From the cell containing the given text, extract its center point as (X, Y) coordinate. 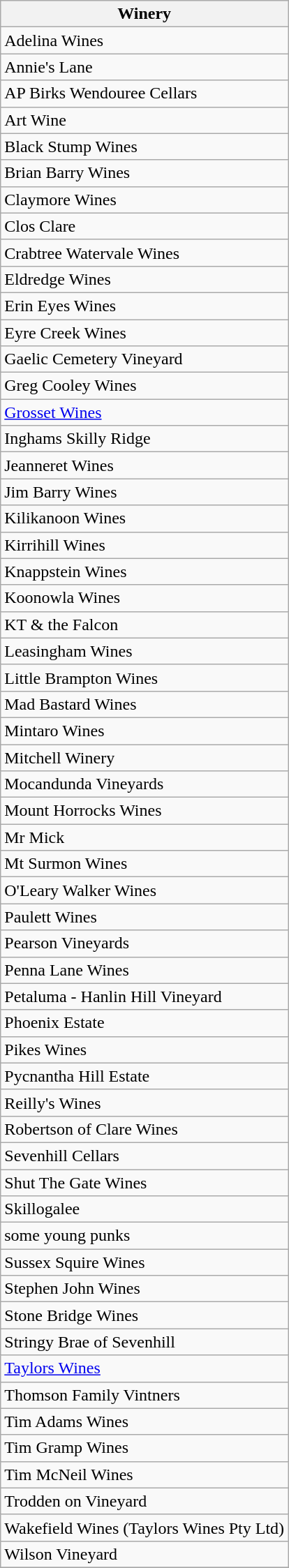
Mr Mick (144, 837)
Stringy Brae of Sevenhill (144, 1342)
Reilly's Wines (144, 1103)
Art Wine (144, 120)
Tim Gramp Wines (144, 1448)
Mt Surmon Wines (144, 864)
Mitchell Winery (144, 757)
Penna Lane Wines (144, 970)
Thomson Family Vintners (144, 1395)
Black Stump Wines (144, 147)
Petaluma - Hanlin Hill Vineyard (144, 996)
Mount Horrocks Wines (144, 811)
Pearson Vineyards (144, 943)
Little Brampton Wines (144, 678)
Winery (144, 14)
Erin Eyes Wines (144, 306)
Robertson of Clare Wines (144, 1129)
Skillogalee (144, 1209)
AP Birks Wendouree Cellars (144, 94)
Phoenix Estate (144, 1023)
O'Leary Walker Wines (144, 890)
Clos Clare (144, 226)
Adelina Wines (144, 40)
Tim Adams Wines (144, 1421)
Greg Cooley Wines (144, 386)
Kilikanoon Wines (144, 518)
Leasingham Wines (144, 651)
Annie's Lane (144, 67)
Jeanneret Wines (144, 465)
Koonowla Wines (144, 598)
Grosset Wines (144, 412)
Kirrihill Wines (144, 545)
Jim Barry Wines (144, 492)
Pikes Wines (144, 1050)
Wilson Vineyard (144, 1554)
Pycnantha Hill Estate (144, 1076)
Stone Bridge Wines (144, 1315)
Taylors Wines (144, 1368)
Trodden on Vineyard (144, 1501)
some young punks (144, 1236)
Knappstein Wines (144, 572)
Mocandunda Vineyards (144, 784)
Wakefield Wines (Taylors Wines Pty Ltd) (144, 1528)
Tim McNeil Wines (144, 1474)
Mintaro Wines (144, 731)
Stephen John Wines (144, 1289)
KT & the Falcon (144, 625)
Mad Bastard Wines (144, 704)
Gaelic Cemetery Vineyard (144, 359)
Brian Barry Wines (144, 173)
Sussex Squire Wines (144, 1262)
Sevenhill Cellars (144, 1156)
Eyre Creek Wines (144, 333)
Inghams Skilly Ridge (144, 439)
Crabtree Watervale Wines (144, 253)
Paulett Wines (144, 917)
Claymore Wines (144, 200)
Eldredge Wines (144, 279)
Shut The Gate Wines (144, 1183)
